Extract the [x, y] coordinate from the center of the cell holding the provided text.  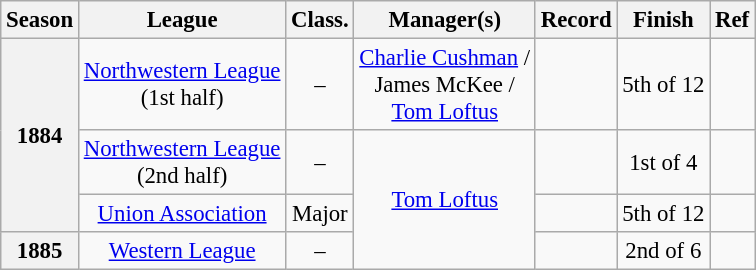
2nd of 6 [664, 251]
Major [320, 214]
Tom Loftus [444, 200]
League [182, 20]
Class. [320, 20]
1885 [40, 251]
Northwestern League(2nd half) [182, 162]
Union Association [182, 214]
Western League [182, 251]
Ref [732, 20]
Charlie Cushman /James McKee /Tom Loftus [444, 85]
Northwestern League(1st half) [182, 85]
Manager(s) [444, 20]
Finish [664, 20]
Record [576, 20]
1884 [40, 136]
Season [40, 20]
1st of 4 [664, 162]
